Pinpoint the cell where the given text exists, returning its (X, Y) midpoint coordinate. 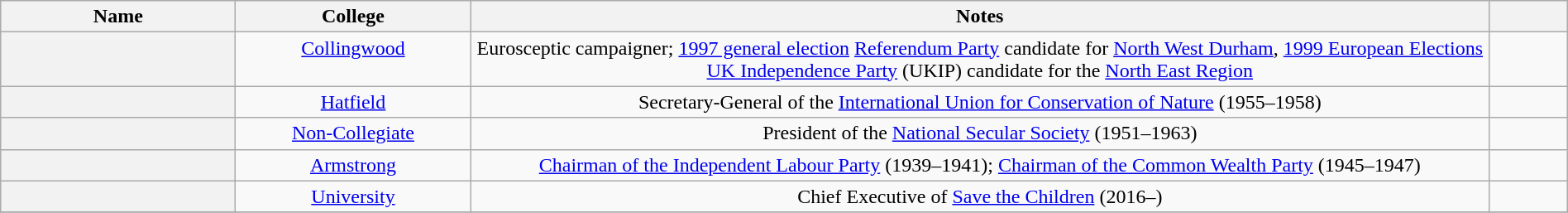
Non-Collegiate (353, 133)
Notes (979, 17)
President of the National Secular Society (1951–1963) (979, 133)
Chairman of the Independent Labour Party (1939–1941); Chairman of the Common Wealth Party (1945–1947) (979, 165)
Secretary-General of the International Union for Conservation of Nature (1955–1958) (979, 102)
College (353, 17)
University (353, 196)
Chief Executive of Save the Children (2016–) (979, 196)
Hatfield (353, 102)
Name (118, 17)
Collingwood (353, 60)
Armstrong (353, 165)
